Identify which cell holds the provided text, then report its (x, y) central coordinate. 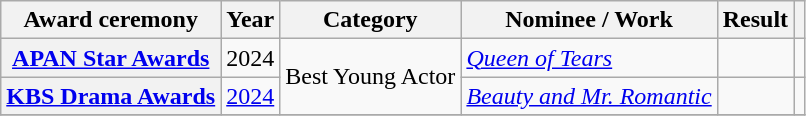
Beauty and Mr. Romantic (589, 96)
Queen of Tears (589, 58)
Result (755, 20)
Award ceremony (111, 20)
Best Young Actor (370, 77)
Year (250, 20)
APAN Star Awards (111, 58)
Category (370, 20)
KBS Drama Awards (111, 96)
Nominee / Work (589, 20)
